Extract the (x, y) coordinate from the center of the cell holding the provided text.  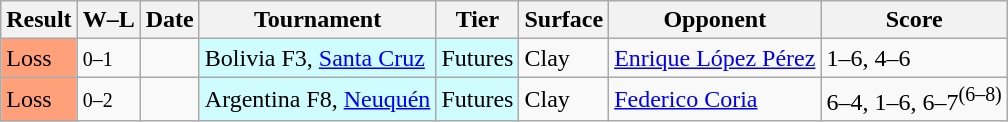
Argentina F8, Neuquén (318, 100)
Bolivia F3, Santa Cruz (318, 58)
6–4, 1–6, 6–7(6–8) (914, 100)
Federico Coria (715, 100)
Tier (478, 20)
Date (170, 20)
Enrique López Pérez (715, 58)
Score (914, 20)
Tournament (318, 20)
0–2 (108, 100)
Result (39, 20)
1–6, 4–6 (914, 58)
Opponent (715, 20)
W–L (108, 20)
0–1 (108, 58)
Surface (564, 20)
